Determine the [x, y] coordinate at the center of the cell enclosing the given text.  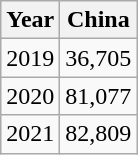
81,077 [98, 96]
2019 [30, 58]
Year [30, 20]
82,809 [98, 134]
36,705 [98, 58]
2020 [30, 96]
China [98, 20]
2021 [30, 134]
